Pinpoint the cell where the given text exists, returning its [x, y] midpoint coordinate. 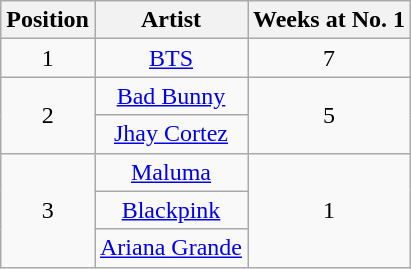
Maluma [170, 172]
Artist [170, 20]
Weeks at No. 1 [330, 20]
Ariana Grande [170, 248]
Bad Bunny [170, 96]
Jhay Cortez [170, 134]
2 [48, 115]
7 [330, 58]
5 [330, 115]
Blackpink [170, 210]
3 [48, 210]
Position [48, 20]
BTS [170, 58]
